Pinpoint the cell where the given text exists, returning its [X, Y] midpoint coordinate. 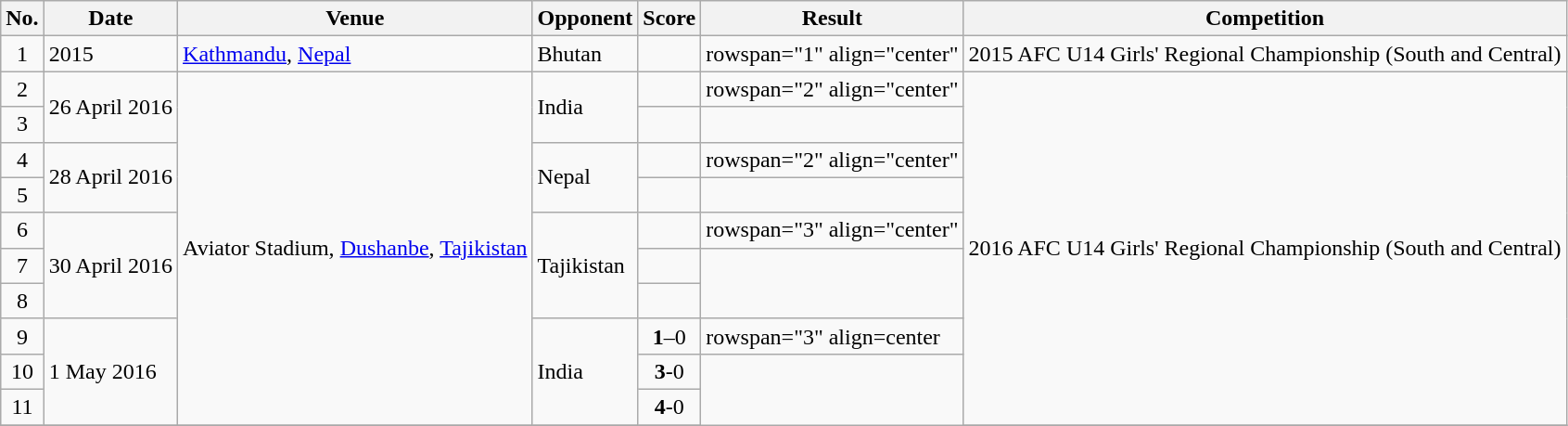
Nepal [585, 177]
Score [669, 19]
4 [22, 160]
Tajikistan [585, 265]
4-0 [669, 407]
3-0 [669, 371]
rowspan="3" align=center [833, 336]
2015 AFC U14 Girls' Regional Championship (South and Central) [1265, 54]
30 April 2016 [110, 265]
Bhutan [585, 54]
26 April 2016 [110, 107]
Date [110, 19]
rowspan="3" align="center" [833, 230]
1 [22, 54]
6 [22, 230]
7 [22, 265]
11 [22, 407]
rowspan="1" align="center" [833, 54]
8 [22, 301]
2016 AFC U14 Girls' Regional Championship (South and Central) [1265, 249]
3 [22, 124]
10 [22, 371]
2015 [110, 54]
9 [22, 336]
Result [833, 19]
Kathmandu, Nepal [355, 54]
28 April 2016 [110, 177]
2 [22, 89]
Opponent [585, 19]
No. [22, 19]
5 [22, 195]
Competition [1265, 19]
Aviator Stadium, Dushanbe, Tajikistan [355, 249]
1 May 2016 [110, 371]
Venue [355, 19]
1–0 [669, 336]
